Locate the cell with the specified text and output its (X, Y) center coordinate. 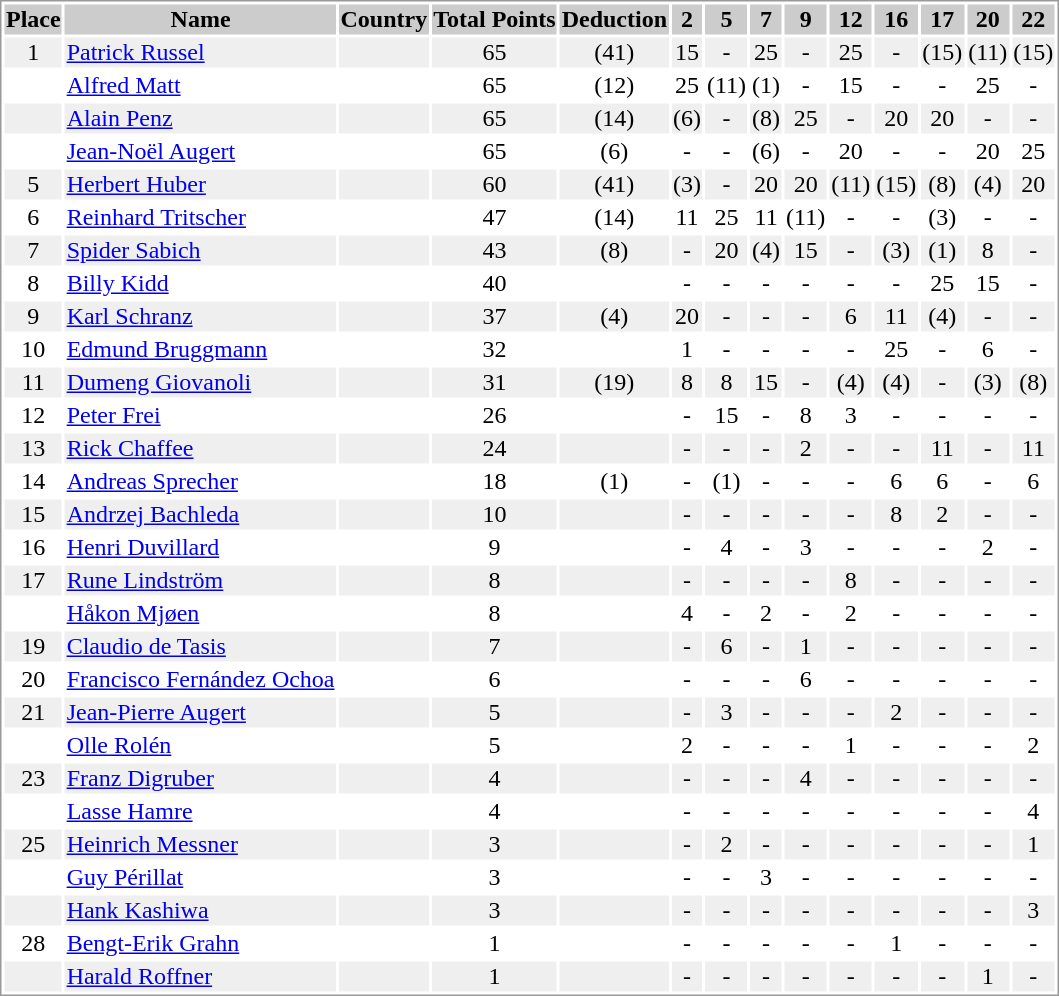
Lasse Hamre (200, 811)
Herbert Huber (200, 185)
23 (33, 779)
43 (494, 251)
Reinhard Tritscher (200, 217)
(12) (614, 85)
Jean-Noël Augert (200, 151)
Guy Périllat (200, 877)
Andrzej Bachleda (200, 515)
47 (494, 217)
(19) (614, 383)
14 (33, 481)
Jean-Pierre Augert (200, 713)
Place (33, 19)
Claudio de Tasis (200, 647)
31 (494, 383)
Bengt-Erik Grahn (200, 943)
21 (33, 713)
Alfred Matt (200, 85)
18 (494, 481)
Country (384, 19)
Total Points (494, 19)
Rick Chaffee (200, 449)
32 (494, 349)
Alain Penz (200, 119)
13 (33, 449)
Harald Roffner (200, 977)
19 (33, 647)
Dumeng Giovanoli (200, 383)
24 (494, 449)
22 (1034, 19)
Olle Rolén (200, 745)
Rune Lindström (200, 581)
Name (200, 19)
Peter Frei (200, 415)
37 (494, 317)
Henri Duvillard (200, 547)
26 (494, 415)
Francisco Fernández Ochoa (200, 679)
Håkon Mjøen (200, 613)
Billy Kidd (200, 283)
Patrick Russel (200, 53)
60 (494, 185)
Karl Schranz (200, 317)
Hank Kashiwa (200, 911)
Heinrich Messner (200, 845)
Edmund Bruggmann (200, 349)
Deduction (614, 19)
40 (494, 283)
Franz Digruber (200, 779)
Spider Sabich (200, 251)
Andreas Sprecher (200, 481)
28 (33, 943)
